Detect which cell encompasses the target text, then output its (x, y) center coordinate. 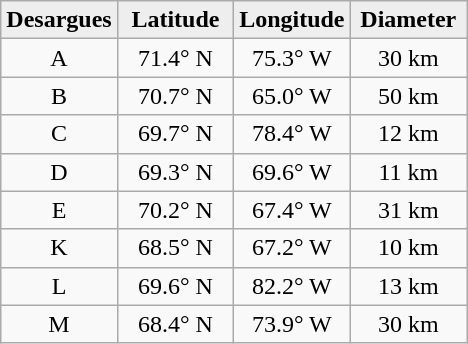
68.4° N (175, 324)
11 km (408, 172)
68.5° N (175, 248)
69.6° N (175, 286)
M (59, 324)
C (59, 134)
67.4° W (292, 210)
Longitude (292, 20)
31 km (408, 210)
D (59, 172)
Desargues (59, 20)
69.7° N (175, 134)
Diameter (408, 20)
65.0° W (292, 96)
E (59, 210)
K (59, 248)
L (59, 286)
Latitude (175, 20)
78.4° W (292, 134)
82.2° W (292, 286)
69.3° N (175, 172)
71.4° N (175, 58)
A (59, 58)
70.2° N (175, 210)
B (59, 96)
10 km (408, 248)
13 km (408, 286)
67.2° W (292, 248)
73.9° W (292, 324)
69.6° W (292, 172)
75.3° W (292, 58)
50 km (408, 96)
70.7° N (175, 96)
12 km (408, 134)
